Return the [x, y] coordinate for the center point of the cell that contains the specified text.  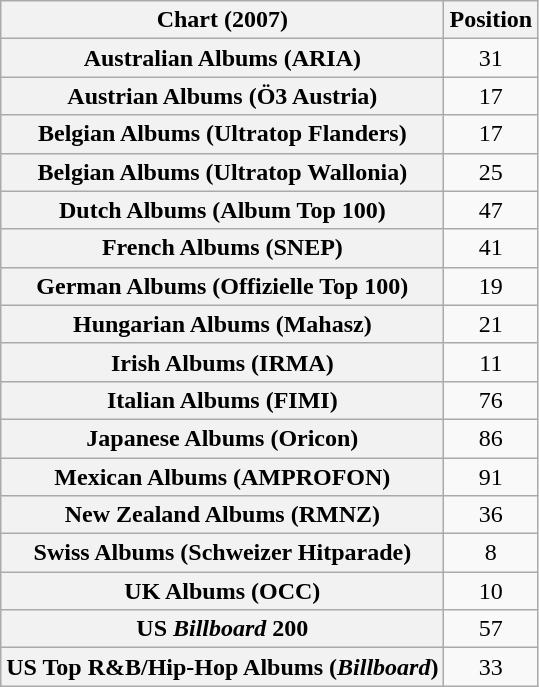
Hungarian Albums (Mahasz) [222, 324]
8 [491, 553]
Swiss Albums (Schweizer Hitparade) [222, 553]
86 [491, 438]
31 [491, 58]
Position [491, 20]
Australian Albums (ARIA) [222, 58]
76 [491, 400]
UK Albums (OCC) [222, 591]
Belgian Albums (Ultratop Wallonia) [222, 172]
19 [491, 286]
US Billboard 200 [222, 629]
33 [491, 667]
10 [491, 591]
Dutch Albums (Album Top 100) [222, 210]
57 [491, 629]
41 [491, 248]
21 [491, 324]
French Albums (SNEP) [222, 248]
25 [491, 172]
New Zealand Albums (RMNZ) [222, 515]
US Top R&B/Hip-Hop Albums (Billboard) [222, 667]
Italian Albums (FIMI) [222, 400]
11 [491, 362]
47 [491, 210]
Belgian Albums (Ultratop Flanders) [222, 134]
Japanese Albums (Oricon) [222, 438]
Chart (2007) [222, 20]
Mexican Albums (AMPROFON) [222, 477]
German Albums (Offizielle Top 100) [222, 286]
36 [491, 515]
Irish Albums (IRMA) [222, 362]
Austrian Albums (Ö3 Austria) [222, 96]
91 [491, 477]
